Detect which cell encompasses the target text, then output its [x, y] center coordinate. 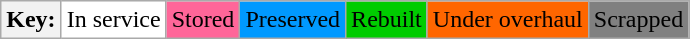
Scrapped [638, 20]
Stored [203, 20]
Under overhaul [508, 20]
Rebuilt [387, 20]
In service [114, 20]
Key: [31, 20]
Preserved [293, 20]
